Return the (X, Y) coordinate for the center point of the cell that contains the specified text.  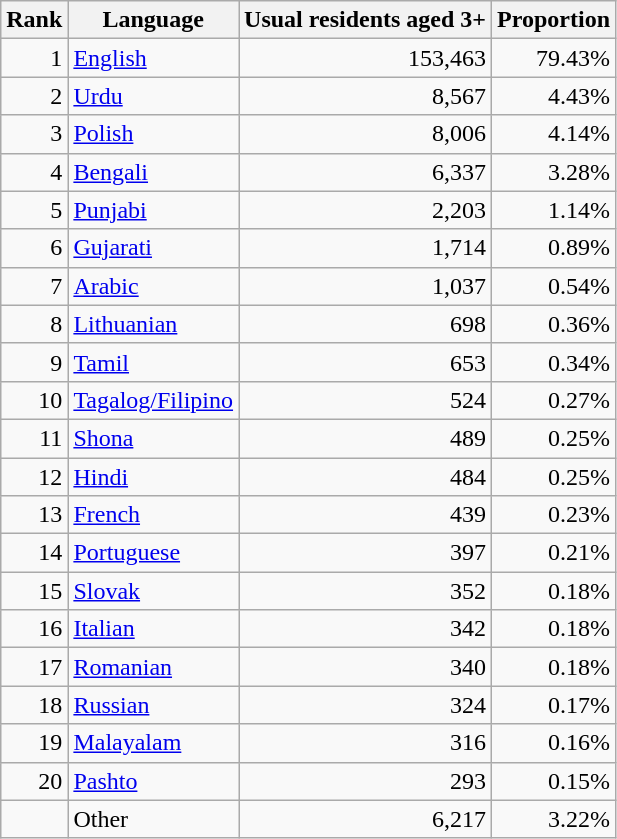
0.36% (554, 324)
0.54% (554, 286)
8 (34, 324)
7 (34, 286)
18 (34, 705)
484 (366, 477)
698 (366, 324)
79.43% (554, 58)
10 (34, 400)
12 (34, 477)
4.14% (554, 134)
1,037 (366, 286)
Urdu (154, 96)
5 (34, 210)
Hindi (154, 477)
17 (34, 667)
8,567 (366, 96)
352 (366, 591)
653 (366, 362)
342 (366, 629)
Tamil (154, 362)
Pashto (154, 781)
Italian (154, 629)
Russian (154, 705)
6,337 (366, 172)
0.15% (554, 781)
324 (366, 705)
340 (366, 667)
Shona (154, 438)
Language (154, 20)
316 (366, 743)
6 (34, 248)
Lithuanian (154, 324)
Punjabi (154, 210)
Polish (154, 134)
Bengali (154, 172)
6,217 (366, 819)
4.43% (554, 96)
8,006 (366, 134)
0.17% (554, 705)
1,714 (366, 248)
11 (34, 438)
13 (34, 515)
2 (34, 96)
0.27% (554, 400)
Slovak (154, 591)
1.14% (554, 210)
4 (34, 172)
16 (34, 629)
Usual residents aged 3+ (366, 20)
Arabic (154, 286)
0.21% (554, 553)
15 (34, 591)
Gujarati (154, 248)
153,463 (366, 58)
Romanian (154, 667)
0.34% (554, 362)
Malayalam (154, 743)
Proportion (554, 20)
0.16% (554, 743)
0.23% (554, 515)
19 (34, 743)
3 (34, 134)
439 (366, 515)
French (154, 515)
293 (366, 781)
English (154, 58)
Rank (34, 20)
489 (366, 438)
Other (154, 819)
1 (34, 58)
14 (34, 553)
20 (34, 781)
0.89% (554, 248)
3.22% (554, 819)
3.28% (554, 172)
2,203 (366, 210)
Tagalog/Filipino (154, 400)
397 (366, 553)
524 (366, 400)
9 (34, 362)
Portuguese (154, 553)
